Determine the [X, Y] coordinate at the center of the cell enclosing the given text.  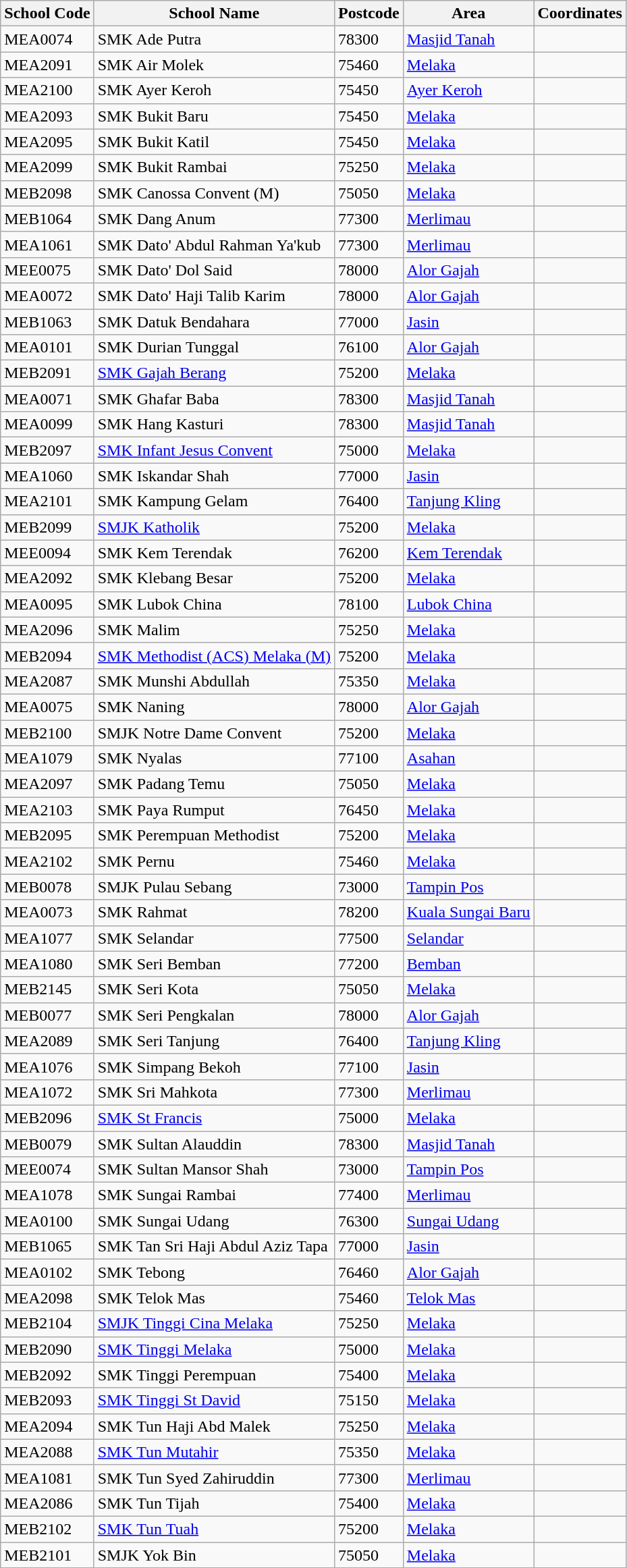
MEB2091 [47, 373]
SMK Kem Terendak [214, 553]
MEA2097 [47, 784]
Kuala Sungai Baru [468, 913]
MEA2087 [47, 681]
MEB2104 [47, 1324]
MEB2090 [47, 1349]
MEA0075 [47, 707]
SMK Canossa Convent (M) [214, 193]
School Code [47, 13]
MEB1065 [47, 1247]
76450 [369, 810]
SMK Bukit Katil [214, 142]
MEE0075 [47, 270]
MEA0074 [47, 39]
MEB2102 [47, 1529]
MEA2094 [47, 1426]
75150 [369, 1401]
SMK Kampung Gelam [214, 502]
MEB2145 [47, 990]
MEA1080 [47, 964]
MEA0072 [47, 296]
SMK Gajah Berang [214, 373]
SMK Ghafar Baba [214, 399]
SMK Tinggi Perempuan [214, 1375]
MEA2101 [47, 502]
Coordinates [580, 13]
Lubok China [468, 604]
MEB0079 [47, 1144]
MEA0101 [47, 348]
77400 [369, 1195]
Selandar [468, 938]
SMK Dang Anum [214, 219]
SMJK Notre Dame Convent [214, 732]
SMK Tebong [214, 1272]
76200 [369, 553]
SMK Sungai Rambai [214, 1195]
MEA1078 [47, 1195]
MEA2092 [47, 578]
SMK Tinggi St David [214, 1401]
MEA1081 [47, 1478]
MEA2089 [47, 1041]
MEB1064 [47, 219]
Asahan [468, 759]
MEA0099 [47, 425]
MEB2101 [47, 1555]
MEA2096 [47, 630]
SMK Infant Jesus Convent [214, 450]
SMK Tun Haji Abd Malek [214, 1426]
SMK Selandar [214, 938]
MEA0071 [47, 399]
SMK Dato' Abdul Rahman Ya'kub [214, 244]
SMK Dato' Haji Talib Karim [214, 296]
SMK Hang Kasturi [214, 425]
76460 [369, 1272]
MEA1077 [47, 938]
SMK Dato' Dol Said [214, 270]
MEA2098 [47, 1298]
78100 [369, 604]
SMK Sungai Udang [214, 1221]
MEB2098 [47, 193]
SMK Telok Mas [214, 1298]
SMJK Katholik [214, 527]
SMK Sultan Mansor Shah [214, 1170]
SMK Seri Kota [214, 990]
Telok Mas [468, 1298]
MEA2095 [47, 142]
MEB2094 [47, 655]
MEB2099 [47, 527]
SMK Bukit Baru [214, 116]
SMK Sultan Alauddin [214, 1144]
MEA2088 [47, 1452]
MEA0095 [47, 604]
SMJK Yok Bin [214, 1555]
MEA1060 [47, 476]
SMK Iskandar Shah [214, 476]
SMK Munshi Abdullah [214, 681]
MEA0102 [47, 1272]
77500 [369, 938]
MEA2099 [47, 167]
SMK Tun Tuah [214, 1529]
SMK Tun Tijah [214, 1503]
MEB2093 [47, 1401]
SMK Methodist (ACS) Melaka (M) [214, 655]
SMK Perempuan Methodist [214, 836]
SMK Lubok China [214, 604]
Bemban [468, 964]
SMK Padang Temu [214, 784]
SMK Bukit Rambai [214, 167]
MEA2091 [47, 65]
MEA1076 [47, 1066]
SMK Malim [214, 630]
SMK Seri Bemban [214, 964]
SMK Tinggi Melaka [214, 1349]
MEA2103 [47, 810]
MEA1061 [47, 244]
MEB2100 [47, 732]
SMK Tun Mutahir [214, 1452]
SMK St Francis [214, 1118]
Sungai Udang [468, 1221]
MEB2096 [47, 1118]
MEA2086 [47, 1503]
MEB1063 [47, 322]
SMK Tan Sri Haji Abdul Aziz Tapa [214, 1247]
Ayer Keroh [468, 90]
SMK Nyalas [214, 759]
MEE0094 [47, 553]
SMK Durian Tunggal [214, 348]
MEE0074 [47, 1170]
SMK Pernu [214, 861]
MEA2100 [47, 90]
MEA0073 [47, 913]
SMK Klebang Besar [214, 578]
SMK Ade Putra [214, 39]
SMK Naning [214, 707]
SMK Seri Pengkalan [214, 1015]
MEB0078 [47, 887]
SMJK Pulau Sebang [214, 887]
MEA2102 [47, 861]
SMK Seri Tanjung [214, 1041]
MEB2092 [47, 1375]
Area [468, 13]
Kem Terendak [468, 553]
MEA1079 [47, 759]
77200 [369, 964]
78200 [369, 913]
SMK Datuk Bendahara [214, 322]
MEA2093 [47, 116]
SMK Paya Rumput [214, 810]
SMK Air Molek [214, 65]
SMK Ayer Keroh [214, 90]
MEB2095 [47, 836]
SMK Tun Syed Zahiruddin [214, 1478]
Postcode [369, 13]
SMK Simpang Bekoh [214, 1066]
School Name [214, 13]
MEB0077 [47, 1015]
SMK Rahmat [214, 913]
MEA1072 [47, 1092]
SMJK Tinggi Cina Melaka [214, 1324]
76100 [369, 348]
SMK Sri Mahkota [214, 1092]
76300 [369, 1221]
MEB2097 [47, 450]
MEA0100 [47, 1221]
